For the text-containing cell, return its midpoint in [X, Y] coordinate format. 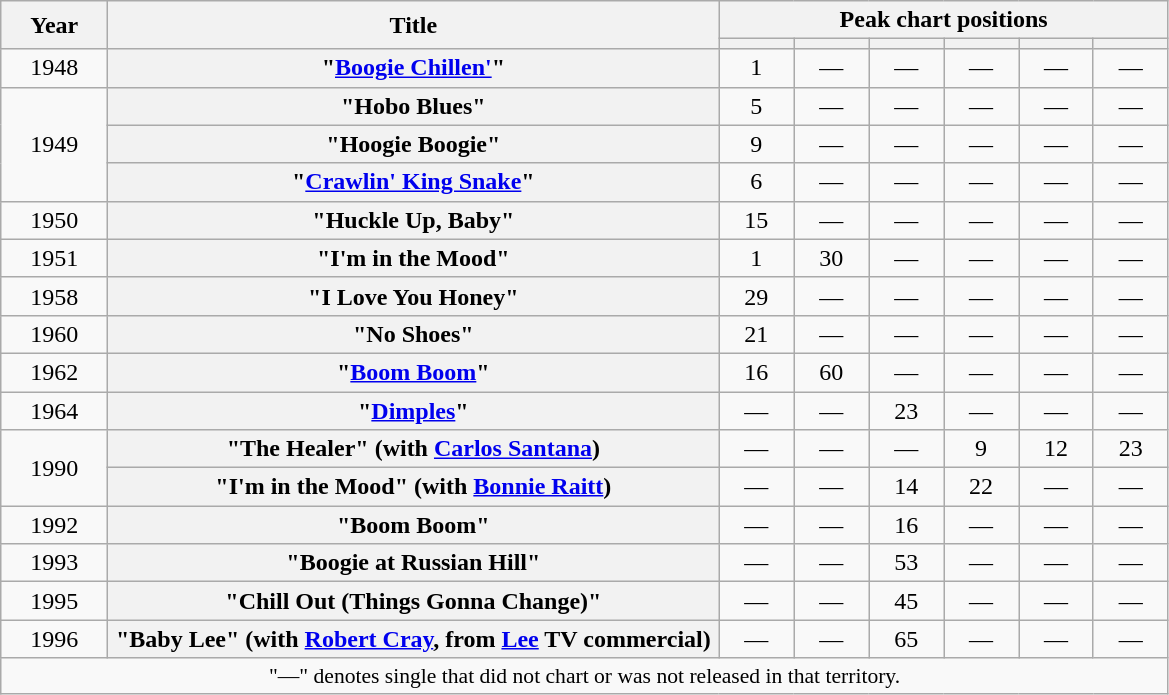
"I Love You Honey" [414, 296]
1960 [54, 334]
1996 [54, 639]
29 [756, 296]
"—" denotes single that did not chart or was not released in that territory. [585, 676]
6 [756, 182]
1962 [54, 372]
"Boogie Chillen'" [414, 68]
14 [906, 487]
65 [906, 639]
60 [832, 372]
"Boogie at Russian Hill" [414, 563]
1950 [54, 220]
"No Shoes" [414, 334]
"Hobo Blues" [414, 106]
1993 [54, 563]
1964 [54, 411]
1990 [54, 468]
"The Healer" (with Carlos Santana) [414, 449]
1948 [54, 68]
15 [756, 220]
45 [906, 601]
22 [982, 487]
12 [1056, 449]
1958 [54, 296]
30 [832, 258]
53 [906, 563]
"Crawlin' King Snake" [414, 182]
"Chill Out (Things Gonna Change)" [414, 601]
"Hoogie Boogie" [414, 144]
Peak chart positions [944, 20]
1949 [54, 144]
"Dimples" [414, 411]
1951 [54, 258]
Year [54, 25]
"Huckle Up, Baby" [414, 220]
1995 [54, 601]
"I'm in the Mood" [414, 258]
"Baby Lee" (with Robert Cray, from Lee TV commercial) [414, 639]
"I'm in the Mood" (with Bonnie Raitt) [414, 487]
5 [756, 106]
1992 [54, 525]
Title [414, 25]
21 [756, 334]
